Detect which cell encompasses the target text, then output its [X, Y] center coordinate. 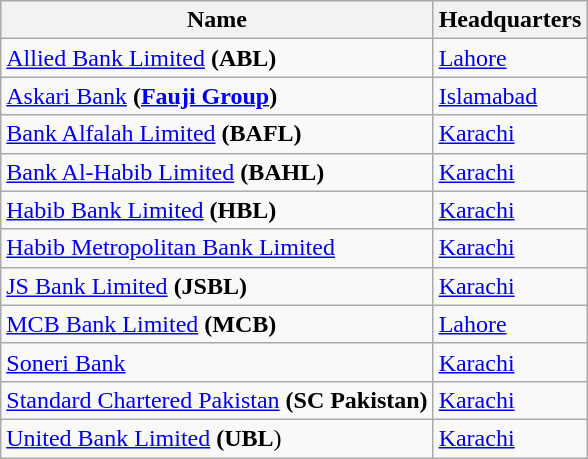
Headquarters [510, 20]
Allied Bank Limited (ABL) [217, 58]
Askari Bank (Fauji Group) [217, 96]
Islamabad [510, 96]
Habib Bank Limited (HBL) [217, 210]
Standard Chartered Pakistan (SC Pakistan) [217, 400]
Name [217, 20]
MCB Bank Limited (MCB) [217, 324]
Habib Metropolitan Bank Limited [217, 248]
JS Bank Limited (JSBL) [217, 286]
United Bank Limited (UBL) [217, 438]
Bank Al-Habib Limited (BAHL) [217, 172]
Soneri Bank [217, 362]
Bank Alfalah Limited (BAFL) [217, 134]
